Scan for the cell matching the given text and deliver its (x, y) coordinate at center. 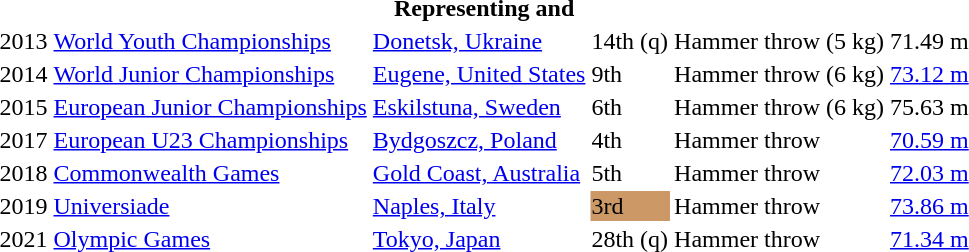
World Youth Championships (210, 41)
Universiade (210, 206)
9th (630, 74)
14th (q) (630, 41)
Donetsk, Ukraine (479, 41)
4th (630, 140)
Eskilstuna, Sweden (479, 107)
Naples, Italy (479, 206)
3rd (630, 206)
European Junior Championships (210, 107)
Bydgoszcz, Poland (479, 140)
6th (630, 107)
5th (630, 173)
World Junior Championships (210, 74)
Hammer throw (5 kg) (780, 41)
European U23 Championships (210, 140)
Commonwealth Games (210, 173)
Eugene, United States (479, 74)
Gold Coast, Australia (479, 173)
